Determine the [X, Y] coordinate at the center of the cell enclosing the given text.  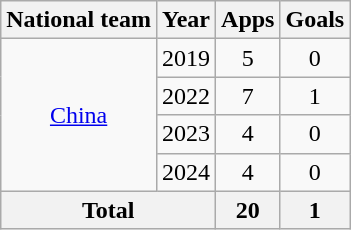
2024 [186, 172]
5 [248, 58]
7 [248, 96]
2022 [186, 96]
2019 [186, 58]
China [79, 115]
Year [186, 20]
Apps [248, 20]
Goals [315, 20]
National team [79, 20]
Total [108, 210]
2023 [186, 134]
20 [248, 210]
